Return the [x, y] coordinate for the center point of the cell that contains the specified text.  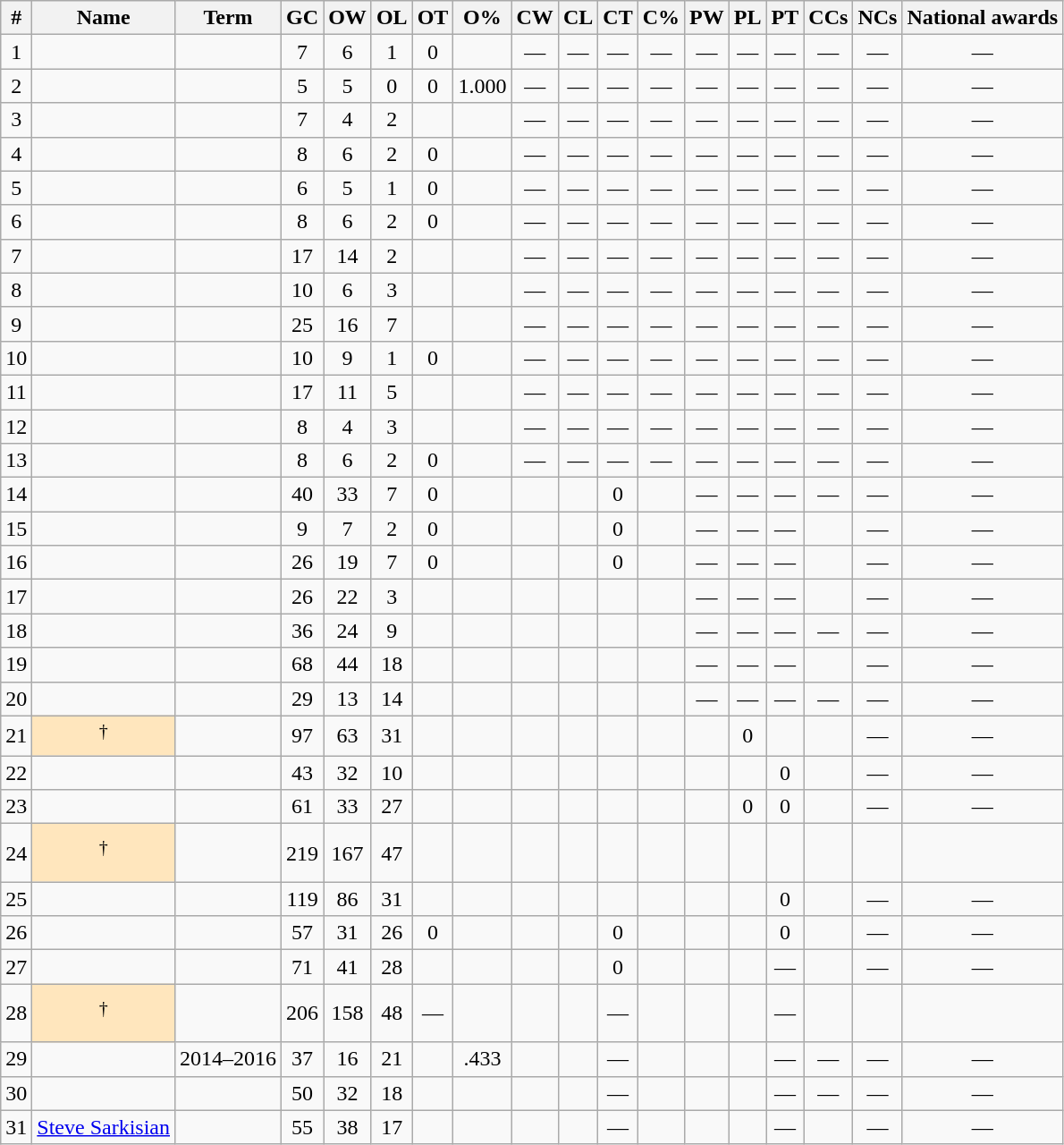
37 [302, 1059]
PT [785, 18]
OL [392, 18]
National awards [983, 18]
GC [302, 18]
20 [16, 699]
36 [302, 631]
OW [348, 18]
61 [302, 807]
41 [348, 967]
# [16, 18]
23 [16, 807]
CT [618, 18]
CCs [828, 18]
119 [302, 899]
15 [16, 529]
PL [747, 18]
CW [535, 18]
47 [392, 853]
40 [302, 495]
63 [348, 735]
97 [302, 735]
PW [707, 18]
68 [302, 665]
CL [578, 18]
38 [348, 1127]
C% [661, 18]
Steve Sarkisian [104, 1127]
Term [229, 18]
O% [483, 18]
43 [302, 773]
.433 [483, 1059]
55 [302, 1127]
50 [302, 1093]
44 [348, 665]
206 [302, 1013]
OT [433, 18]
NCs [878, 18]
71 [302, 967]
Name [104, 18]
57 [302, 933]
30 [16, 1093]
2014–2016 [229, 1059]
12 [16, 427]
158 [348, 1013]
219 [302, 853]
86 [348, 899]
1.000 [483, 86]
48 [392, 1013]
167 [348, 853]
